Search for the cell housing the specified text and yield its [X, Y] center coordinate. 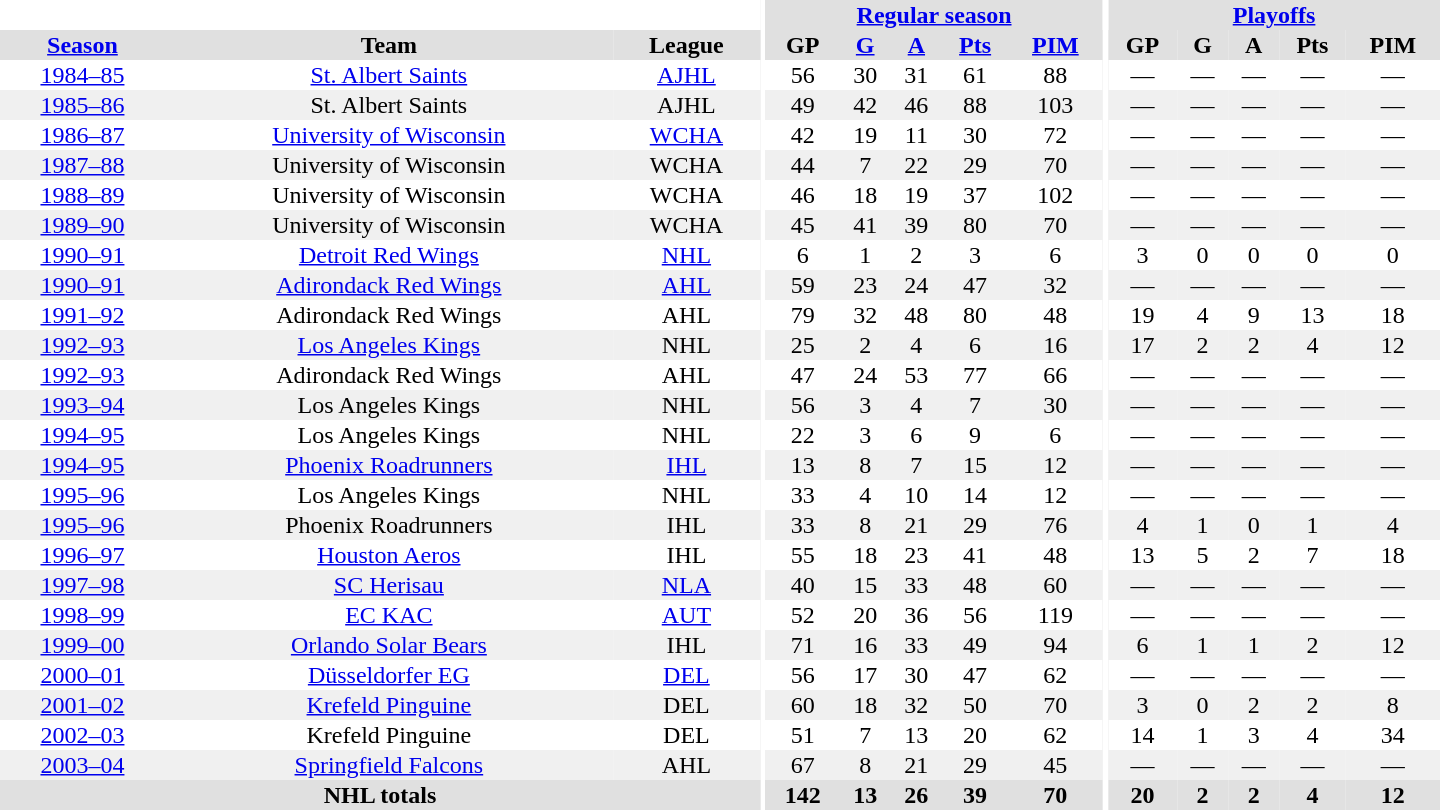
25 [803, 345]
5 [1202, 555]
1993–94 [82, 405]
SC Herisau [389, 585]
77 [975, 375]
AUT [686, 615]
40 [803, 585]
79 [803, 315]
119 [1055, 615]
31 [916, 75]
Regular season [934, 15]
1991–92 [82, 315]
NLA [686, 585]
Team [389, 45]
72 [1055, 135]
1985–86 [82, 105]
52 [803, 615]
2002–03 [82, 735]
71 [803, 645]
NHL totals [380, 795]
26 [916, 795]
League [686, 45]
1988–89 [82, 195]
1997–98 [82, 585]
55 [803, 555]
36 [916, 615]
61 [975, 75]
1987–88 [82, 165]
50 [975, 705]
2003–04 [82, 765]
37 [975, 195]
94 [1055, 645]
10 [916, 495]
53 [916, 375]
102 [1055, 195]
34 [1393, 735]
Detroit Red Wings [389, 255]
59 [803, 285]
1996–97 [82, 555]
11 [916, 135]
Season [82, 45]
1999–00 [82, 645]
Playoffs [1274, 15]
67 [803, 765]
Houston Aeros [389, 555]
103 [1055, 105]
76 [1055, 525]
2001–02 [82, 705]
51 [803, 735]
Düsseldorfer EG [389, 675]
Springfield Falcons [389, 765]
66 [1055, 375]
142 [803, 795]
1984–85 [82, 75]
1986–87 [82, 135]
1989–90 [82, 225]
1998–99 [82, 615]
Orlando Solar Bears [389, 645]
44 [803, 165]
EC KAC [389, 615]
2000–01 [82, 675]
